Output the [x, y] coordinate of the center of the cell containing the given text.  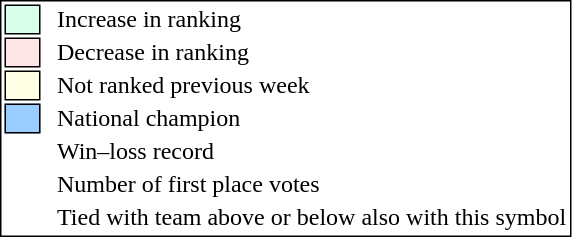
Win–loss record [312, 151]
Not ranked previous week [312, 85]
National champion [312, 119]
Decrease in ranking [312, 53]
Number of first place votes [312, 185]
Tied with team above or below also with this symbol [312, 217]
Increase in ranking [312, 19]
